Detect which cell encompasses the target text, then output its [X, Y] center coordinate. 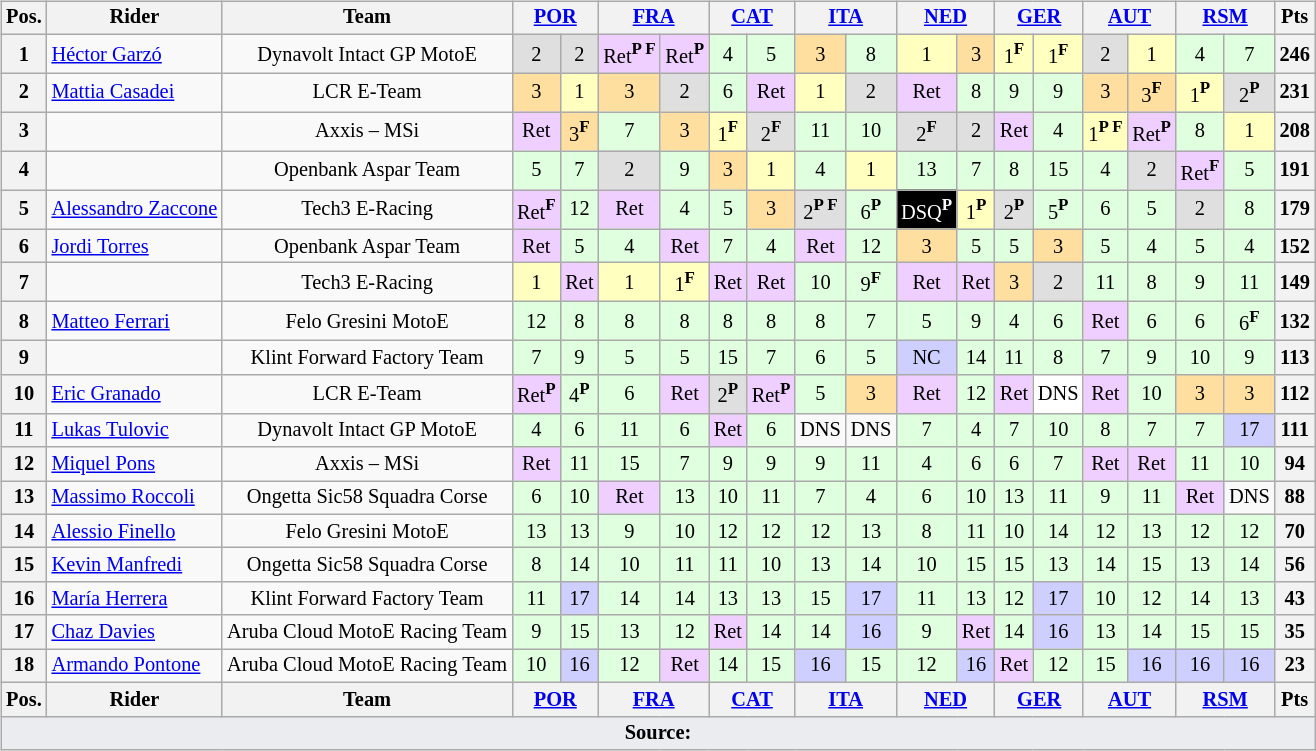
Matteo Ferrari [135, 322]
Lukas Tulovic [135, 430]
132 [1295, 322]
Mattia Casadei [135, 92]
NC [926, 358]
152 [1295, 246]
23 [1295, 666]
6P [871, 210]
5P [1058, 210]
6F [1249, 322]
43 [1295, 599]
Jordi Torres [135, 246]
Alessandro Zaccone [135, 210]
Kevin Manfredi [135, 565]
Source: [658, 733]
111 [1295, 430]
DSQP [926, 210]
191 [1295, 170]
Héctor Garzó [135, 54]
María Herrera [135, 599]
113 [1295, 358]
208 [1295, 132]
18 [24, 666]
Massimo Roccoli [135, 498]
Miquel Pons [135, 464]
9F [871, 282]
Eric Granado [135, 394]
112 [1295, 394]
1P F [1105, 132]
Alessio Finello [135, 531]
179 [1295, 210]
35 [1295, 632]
246 [1295, 54]
94 [1295, 464]
70 [1295, 531]
56 [1295, 565]
88 [1295, 498]
Armando Pontone [135, 666]
149 [1295, 282]
RetP F [629, 54]
4P [579, 394]
Chaz Davies [135, 632]
231 [1295, 92]
2P F [820, 210]
